Find where the given text appears and provide that cell's center as [x, y] coordinate. 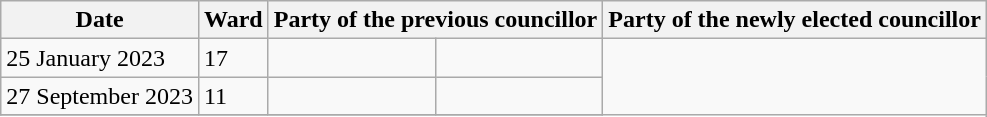
17 [233, 58]
Party of the previous councillor [436, 20]
Ward [233, 20]
Party of the newly elected councillor [795, 20]
25 January 2023 [100, 58]
27 September 2023 [100, 96]
Date [100, 20]
11 [233, 96]
